Extract the (X, Y) coordinate from the center of the cell holding the provided text.  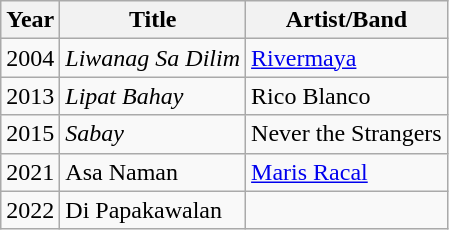
Rico Blanco (347, 96)
Liwanag Sa Dilim (153, 58)
2022 (30, 210)
Di Papakawalan (153, 210)
Sabay (153, 134)
Title (153, 20)
Rivermaya (347, 58)
Artist/Band (347, 20)
Asa Naman (153, 172)
2015 (30, 134)
Never the Strangers (347, 134)
2013 (30, 96)
Maris Racal (347, 172)
Lipat Bahay (153, 96)
2004 (30, 58)
Year (30, 20)
2021 (30, 172)
